Locate the cell with the specified text and output its [x, y] center coordinate. 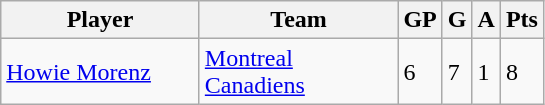
8 [522, 72]
GP [420, 20]
Team [298, 20]
1 [486, 72]
6 [420, 72]
Howie Morenz [100, 72]
A [486, 20]
Player [100, 20]
7 [457, 72]
G [457, 20]
Montreal Canadiens [298, 72]
Pts [522, 20]
